Capture the cell that displays the provided text and extract its [x, y] central coordinate. 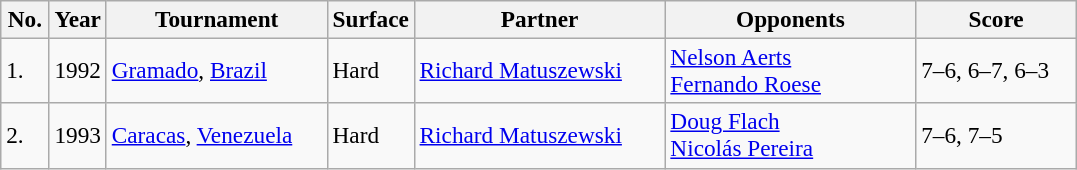
No. [25, 19]
Caracas, Venezuela [216, 136]
Nelson Aerts Fernando Roese [790, 70]
Opponents [790, 19]
1992 [78, 70]
7–6, 7–5 [996, 136]
1. [25, 70]
Year [78, 19]
Partner [540, 19]
2. [25, 136]
Gramado, Brazil [216, 70]
Doug Flach Nicolás Pereira [790, 136]
1993 [78, 136]
Score [996, 19]
7–6, 6–7, 6–3 [996, 70]
Surface [370, 19]
Tournament [216, 19]
